Search for the cell housing the specified text and yield its (X, Y) center coordinate. 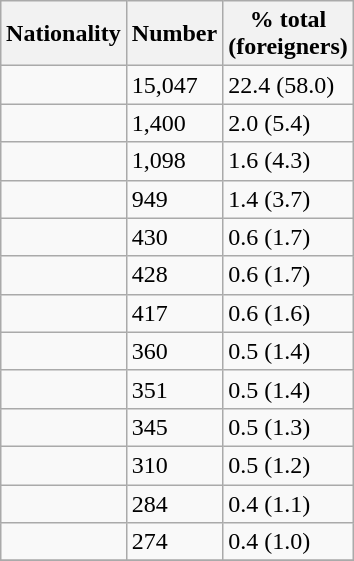
Nationality (64, 34)
1,400 (174, 123)
351 (174, 389)
Number (174, 34)
417 (174, 313)
284 (174, 503)
310 (174, 465)
22.4 (58.0) (288, 85)
0.6 (1.6) (288, 313)
15,047 (174, 85)
1.4 (3.7) (288, 199)
360 (174, 351)
1,098 (174, 161)
0.4 (1.0) (288, 542)
0.5 (1.3) (288, 427)
345 (174, 427)
2.0 (5.4) (288, 123)
428 (174, 275)
430 (174, 237)
274 (174, 542)
0.5 (1.2) (288, 465)
0.4 (1.1) (288, 503)
% total(foreigners) (288, 34)
949 (174, 199)
1.6 (4.3) (288, 161)
